Return the [X, Y] coordinate for the center point of the cell that contains the specified text.  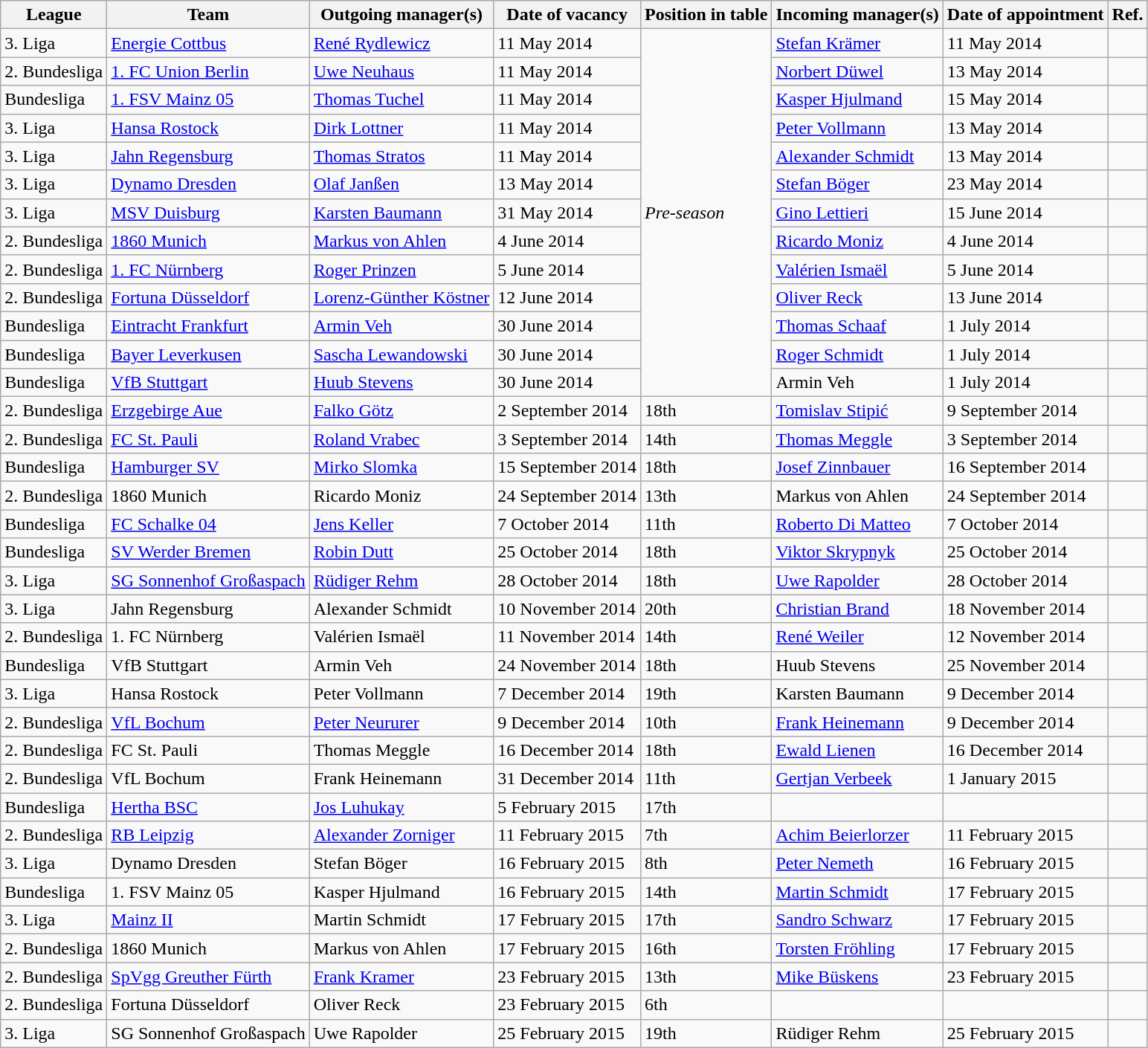
Norbert Düwel [857, 71]
12 November 2014 [1025, 637]
31 December 2014 [567, 778]
10 November 2014 [567, 609]
Thomas Stratos [402, 156]
Sascha Lewandowski [402, 355]
15 September 2014 [567, 468]
10th [706, 722]
Jos Luhukay [402, 806]
René Rydlewicz [402, 43]
Position in table [706, 15]
Ewald Lienen [857, 750]
Ref. [1127, 15]
MSV Duisburg [208, 213]
Peter Nemeth [857, 864]
Jens Keller [402, 524]
16th [706, 948]
23 May 2014 [1025, 184]
Erzgebirge Aue [208, 411]
Tomislav Stipić [857, 411]
7 December 2014 [567, 693]
25 November 2014 [1025, 665]
Dirk Lottner [402, 128]
Energie Cottbus [208, 43]
12 June 2014 [567, 297]
League [54, 15]
Frank Kramer [402, 977]
Josef Zinnbauer [857, 468]
15 June 2014 [1025, 213]
Thomas Schaaf [857, 326]
2 September 2014 [567, 411]
Incoming manager(s) [857, 15]
9 September 2014 [1025, 411]
Outgoing manager(s) [402, 15]
Team [208, 15]
Alexander Zorniger [402, 835]
Sandro Schwarz [857, 920]
Eintracht Frankfurt [208, 326]
1 January 2015 [1025, 778]
Date of appointment [1025, 15]
1. FC Union Berlin [208, 71]
15 May 2014 [1025, 100]
Viktor Skrypnyk [857, 552]
18 November 2014 [1025, 609]
Christian Brand [857, 609]
Hamburger SV [208, 468]
Hertha BSC [208, 806]
16 September 2014 [1025, 468]
13 June 2014 [1025, 297]
6th [706, 1005]
Date of vacancy [567, 15]
Uwe Neuhaus [402, 71]
SV Werder Bremen [208, 552]
Stefan Krämer [857, 43]
FC Schalke 04 [208, 524]
René Weiler [857, 637]
5 February 2015 [567, 806]
RB Leipzig [208, 835]
20th [706, 609]
Gertjan Verbeek [857, 778]
Pre-season [706, 213]
Mirko Slomka [402, 468]
Mainz II [208, 920]
Falko Götz [402, 411]
Lorenz-Günther Köstner [402, 297]
Thomas Tuchel [402, 100]
Robin Dutt [402, 552]
Peter Neururer [402, 722]
7th [706, 835]
31 May 2014 [567, 213]
Roger Prinzen [402, 269]
Roland Vrabec [402, 439]
Achim Beierlorzer [857, 835]
Torsten Fröhling [857, 948]
SpVgg Greuther Fürth [208, 977]
Roger Schmidt [857, 355]
Bayer Leverkusen [208, 355]
Roberto Di Matteo [857, 524]
24 November 2014 [567, 665]
11 November 2014 [567, 637]
8th [706, 864]
Olaf Janßen [402, 184]
Gino Lettieri [857, 213]
Mike Büskens [857, 977]
